Scan for the cell matching the given text and deliver its [X, Y] coordinate at center. 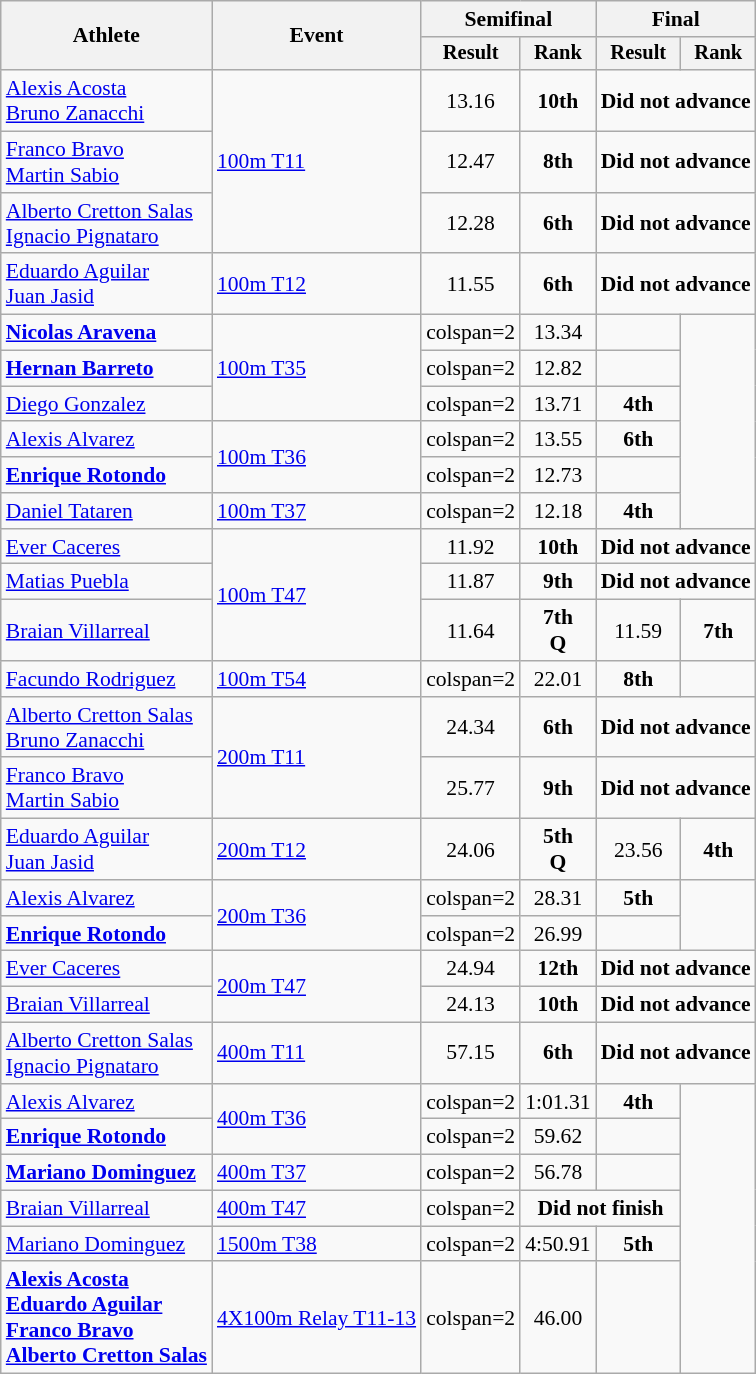
11.55 [470, 284]
11.59 [638, 630]
400m T11 [316, 1054]
Athlete [106, 36]
13.34 [558, 333]
7thQ [558, 630]
200m T47 [316, 986]
100m T36 [316, 458]
12.47 [470, 162]
12th [558, 969]
100m T37 [316, 511]
Final [676, 19]
200m T36 [316, 916]
24.34 [470, 728]
400m T37 [316, 1173]
13.71 [558, 404]
12.28 [470, 224]
12.82 [558, 369]
Semifinal [508, 19]
23.56 [638, 850]
24.13 [470, 1005]
4:50.91 [558, 1244]
Did not finish [600, 1209]
200m T11 [316, 758]
5thQ [558, 850]
28.31 [558, 898]
4X100m Relay T11-13 [316, 1318]
100m T11 [316, 162]
12.18 [558, 511]
12.73 [558, 475]
59.62 [558, 1137]
Diego Gonzalez [106, 404]
24.94 [470, 969]
Alberto Cretton SalasBruno Zanacchi [106, 728]
100m T35 [316, 368]
13.16 [470, 100]
26.99 [558, 934]
22.01 [558, 679]
400m T36 [316, 1120]
56.78 [558, 1173]
Daniel Tataren [106, 511]
57.15 [470, 1054]
Nicolas Aravena [106, 333]
Hernan Barreto [106, 369]
1500m T38 [316, 1244]
Event [316, 36]
11.64 [470, 630]
100m T54 [316, 679]
200m T12 [316, 850]
25.77 [470, 788]
Matias Puebla [106, 582]
Alexis AcostaBruno Zanacchi [106, 100]
7th [718, 630]
100m T47 [316, 595]
46.00 [558, 1318]
13.55 [558, 440]
100m T12 [316, 284]
24.06 [470, 850]
Alexis AcostaEduardo AguilarFranco BravoAlberto Cretton Salas [106, 1318]
11.92 [470, 547]
1:01.31 [558, 1102]
400m T47 [316, 1209]
Facundo Rodriguez [106, 679]
11.87 [470, 582]
